For the text-containing cell, return its midpoint in (X, Y) coordinate format. 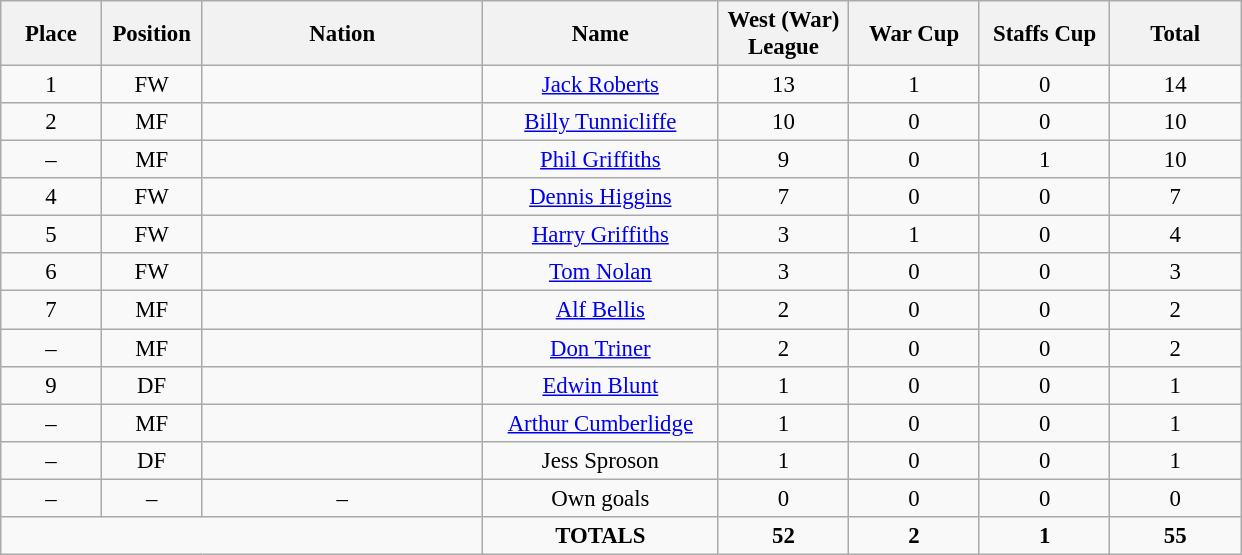
Don Triner (601, 348)
Name (601, 34)
Staffs Cup (1044, 34)
West (War) League (784, 34)
Alf Bellis (601, 310)
War Cup (914, 34)
52 (784, 536)
Harry Griffiths (601, 235)
Place (52, 34)
TOTALS (601, 536)
5 (52, 235)
Tom Nolan (601, 273)
Arthur Cumberlidge (601, 423)
Jess Sproson (601, 460)
14 (1176, 85)
Phil Griffiths (601, 160)
Edwin Blunt (601, 385)
13 (784, 85)
Dennis Higgins (601, 197)
Total (1176, 34)
Nation (342, 34)
55 (1176, 536)
6 (52, 273)
Position (152, 34)
Own goals (601, 498)
Jack Roberts (601, 85)
Billy Tunnicliffe (601, 122)
